Return [X, Y] of the center of cell containing provided text 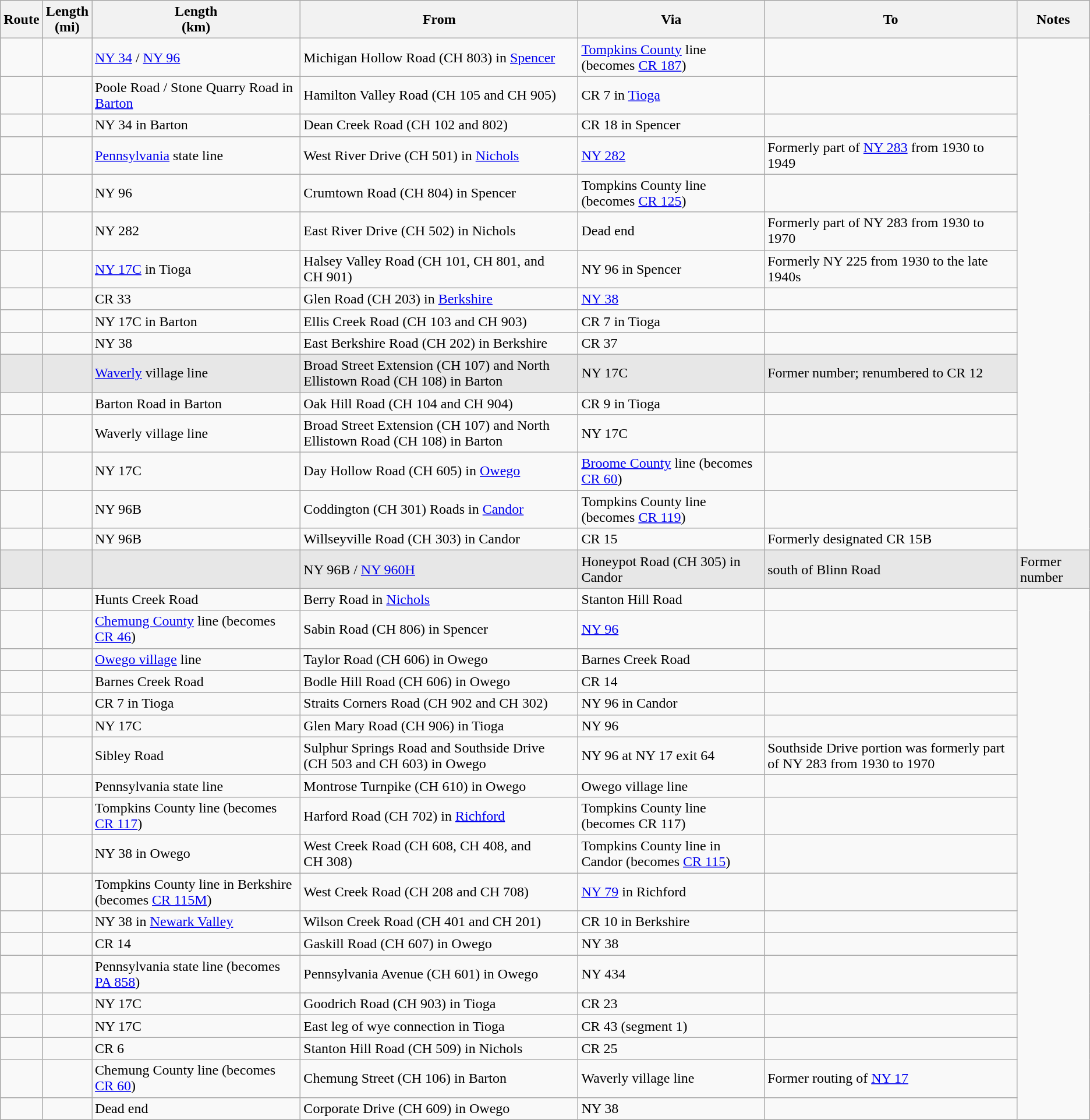
NY 17C in Barton [196, 321]
Formerly designated CR 15B [891, 539]
CR 9 in Tioga [671, 404]
Sabin Road (CH 806) in Spencer [439, 629]
NY 79 in Richford [671, 891]
Ellis Creek Road (CH 103 and CH 903) [439, 321]
Goodrich Road (CH 903) in Tioga [439, 1004]
Tompkins County line (becomes CR 125) [671, 193]
Glen Mary Road (CH 906) in Tioga [439, 726]
Tompkins County line (becomes CR 119) [671, 509]
Coddington (CH 301) Roads in Candor [439, 509]
NY 38 in Newark Valley [196, 922]
CR 10 in Berkshire [671, 922]
Broome County line (becomes CR 60) [671, 472]
Honeypot Road (CH 305) in Candor [671, 570]
Length(mi) [67, 20]
Tompkins County line in Berkshire (becomes CR 115M) [196, 891]
CR 18 in Spencer [671, 125]
CR 25 [671, 1048]
Tompkins County line in Candor (becomes CR 115) [671, 854]
CR 23 [671, 1004]
Poole Road / Stone Quarry Road in Barton [196, 96]
Michigan Hollow Road (CH 803) in Spencer [439, 57]
East leg of wye connection in Tioga [439, 1026]
CR 15 [671, 539]
Glen Road (CH 203) in Berkshire [439, 299]
Notes [1053, 20]
NY 434 [671, 974]
NY 96 in Spencer [671, 269]
Former number; renumbered to CR 12 [891, 373]
Pennsylvania state line (becomes PA 858) [196, 974]
CR 6 [196, 1048]
Tompkins County line (becomes CR 187) [671, 57]
Sulphur Springs Road and Southside Drive (CH 503 and CH 603) in Owego [439, 756]
Sibley Road [196, 756]
Dean Creek Road (CH 102 and 802) [439, 125]
Crumtown Road (CH 804) in Spencer [439, 193]
NY 38 in Owego [196, 854]
Route [22, 20]
NY 17C in Tioga [196, 269]
Chemung County line (becomes CR 60) [196, 1079]
Southside Drive portion was formerly part of NY 283 from 1930 to 1970 [891, 756]
Harford Road (CH 702) in Richford [439, 815]
Wilson Creek Road (CH 401 and CH 201) [439, 922]
Hunts Creek Road [196, 599]
Former number [1053, 570]
Stanton Hill Road [671, 599]
West Creek Road (CH 208 and CH 708) [439, 891]
Formerly part of NY 283 from 1930 to 1949 [891, 155]
Chemung County line (becomes CR 46) [196, 629]
CR 37 [671, 343]
From [439, 20]
NY 96 in Candor [671, 704]
Bodle Hill Road (CH 606) in Owego [439, 681]
NY 96 at NY 17 exit 64 [671, 756]
Barton Road in Barton [196, 404]
To [891, 20]
Formerly part of NY 283 from 1930 to 1970 [891, 231]
West River Drive (CH 501) in Nichols [439, 155]
Straits Corners Road (CH 902 and CH 302) [439, 704]
Stanton Hill Road (CH 509) in Nichols [439, 1048]
NY 34 / NY 96 [196, 57]
Former routing of NY 17 [891, 1079]
Oak Hill Road (CH 104 and CH 904) [439, 404]
Montrose Turnpike (CH 610) in Owego [439, 786]
CR 43 (segment 1) [671, 1026]
Corporate Drive (CH 609) in Owego [439, 1108]
Gaskill Road (CH 607) in Owego [439, 944]
Formerly NY 225 from 1930 to the late 1940s [891, 269]
Hamilton Valley Road (CH 105 and CH 905) [439, 96]
West Creek Road (CH 608, CH 408, and CH 308) [439, 854]
Halsey Valley Road (CH 101, CH 801, and CH 901) [439, 269]
Chemung Street (CH 106) in Barton [439, 1079]
CR 33 [196, 299]
NY 34 in Barton [196, 125]
East Berkshire Road (CH 202) in Berkshire [439, 343]
Day Hollow Road (CH 605) in Owego [439, 472]
Pennsylvania Avenue (CH 601) in Owego [439, 974]
Taylor Road (CH 606) in Owego [439, 659]
south of Blinn Road [891, 570]
East River Drive (CH 502) in Nichols [439, 231]
NY 96B / NY 960H [439, 570]
Via [671, 20]
Berry Road in Nichols [439, 599]
Length(km) [196, 20]
Willseyville Road (CH 303) in Candor [439, 539]
